For the text-containing cell, return its midpoint in [x, y] coordinate format. 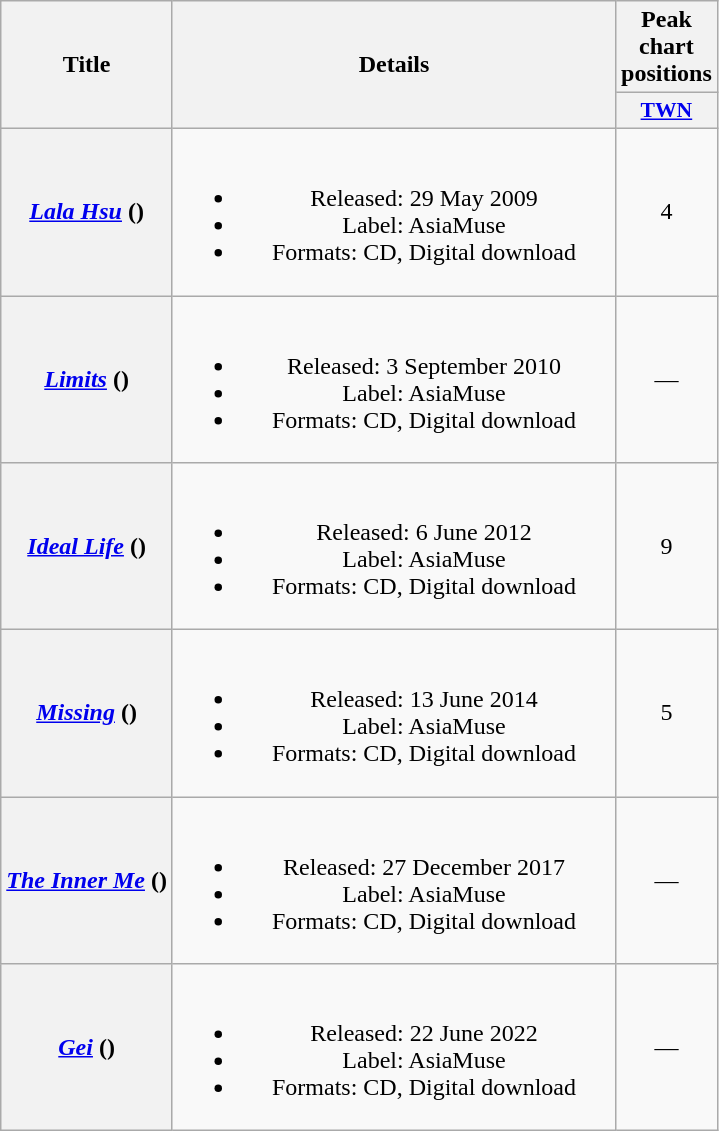
Peak chart positions [667, 47]
4 [667, 212]
Released: 29 May 2009Label: AsiaMuseFormats: CD, Digital download [394, 212]
Released: 6 June 2012Label: AsiaMuseFormats: CD, Digital download [394, 546]
Released: 27 December 2017Label: AsiaMuseFormats: CD, Digital download [394, 880]
Released: 13 June 2014Label: AsiaMuseFormats: CD, Digital download [394, 714]
5 [667, 714]
Gei () [87, 1048]
The Inner Me () [87, 880]
Lala Hsu () [87, 212]
Limits () [87, 380]
9 [667, 546]
Released: 3 September 2010Label: AsiaMuseFormats: CD, Digital download [394, 380]
Ideal Life () [87, 546]
TWN [667, 111]
Title [87, 65]
Missing () [87, 714]
Released: 22 June 2022Label: AsiaMuseFormats: CD, Digital download [394, 1048]
Details [394, 65]
